For the text-containing cell, return its midpoint in [X, Y] coordinate format. 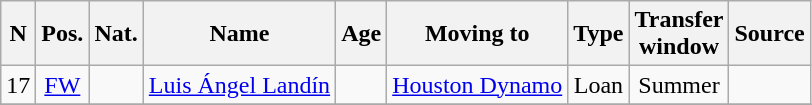
17 [18, 85]
Pos. [62, 34]
Nat. [116, 34]
Transferwindow [679, 34]
Houston Dynamo [478, 85]
Type [598, 34]
Age [362, 34]
Luis Ángel Landín [239, 85]
Moving to [478, 34]
Summer [679, 85]
Name [239, 34]
N [18, 34]
Source [770, 34]
Loan [598, 85]
FW [62, 85]
